Capture the cell that displays the provided text and extract its (x, y) central coordinate. 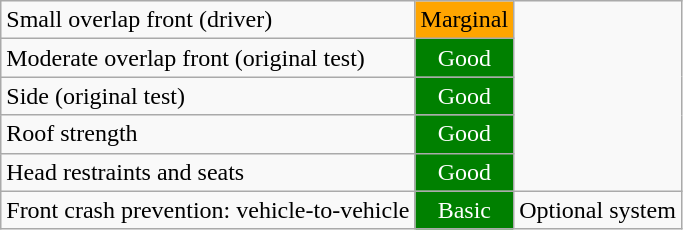
Front crash prevention: vehicle-to-vehicle (208, 210)
Moderate overlap front (original test) (208, 58)
Optional system (598, 210)
Basic (464, 210)
Head restraints and seats (208, 172)
Small overlap front (driver) (208, 20)
Roof strength (208, 134)
Marginal (464, 20)
Side (original test) (208, 96)
